For the text-containing cell, return its midpoint in [X, Y] coordinate format. 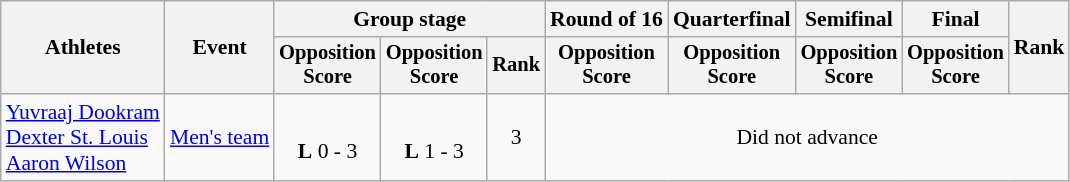
Final [956, 19]
Group stage [410, 19]
Event [220, 48]
Did not advance [807, 138]
Athletes [83, 48]
3 [516, 138]
Quarterfinal [732, 19]
Round of 16 [606, 19]
L 0 - 3 [328, 138]
L 1 - 3 [434, 138]
Semifinal [850, 19]
Men's team [220, 138]
Yuvraaj DookramDexter St. LouisAaron Wilson [83, 138]
